Identify which cell holds the provided text, then report its (x, y) central coordinate. 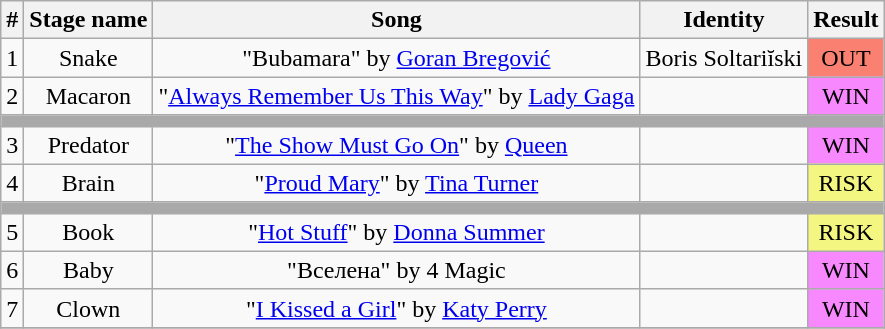
3 (12, 145)
2 (12, 96)
"Hot Stuff" by Donna Summer (396, 232)
Stage name (88, 20)
"Bubamara" by Goran Bregović (396, 58)
"Вселена" by 4 Magic (396, 270)
"Proud Mary" by Tina Turner (396, 183)
Identity (724, 20)
5 (12, 232)
Macaron (88, 96)
Result (846, 20)
6 (12, 270)
Brain (88, 183)
1 (12, 58)
"I Kissed a Girl" by Katy Perry (396, 308)
OUT (846, 58)
Clown (88, 308)
"Always Remember Us This Way" by Lady Gaga (396, 96)
Book (88, 232)
"The Show Must Go On" by Queen (396, 145)
4 (12, 183)
Baby (88, 270)
# (12, 20)
7 (12, 308)
Snake (88, 58)
Predator (88, 145)
Song (396, 20)
Boris Soltariĭski (724, 58)
